Locate the cell with the specified text and output its [x, y] center coordinate. 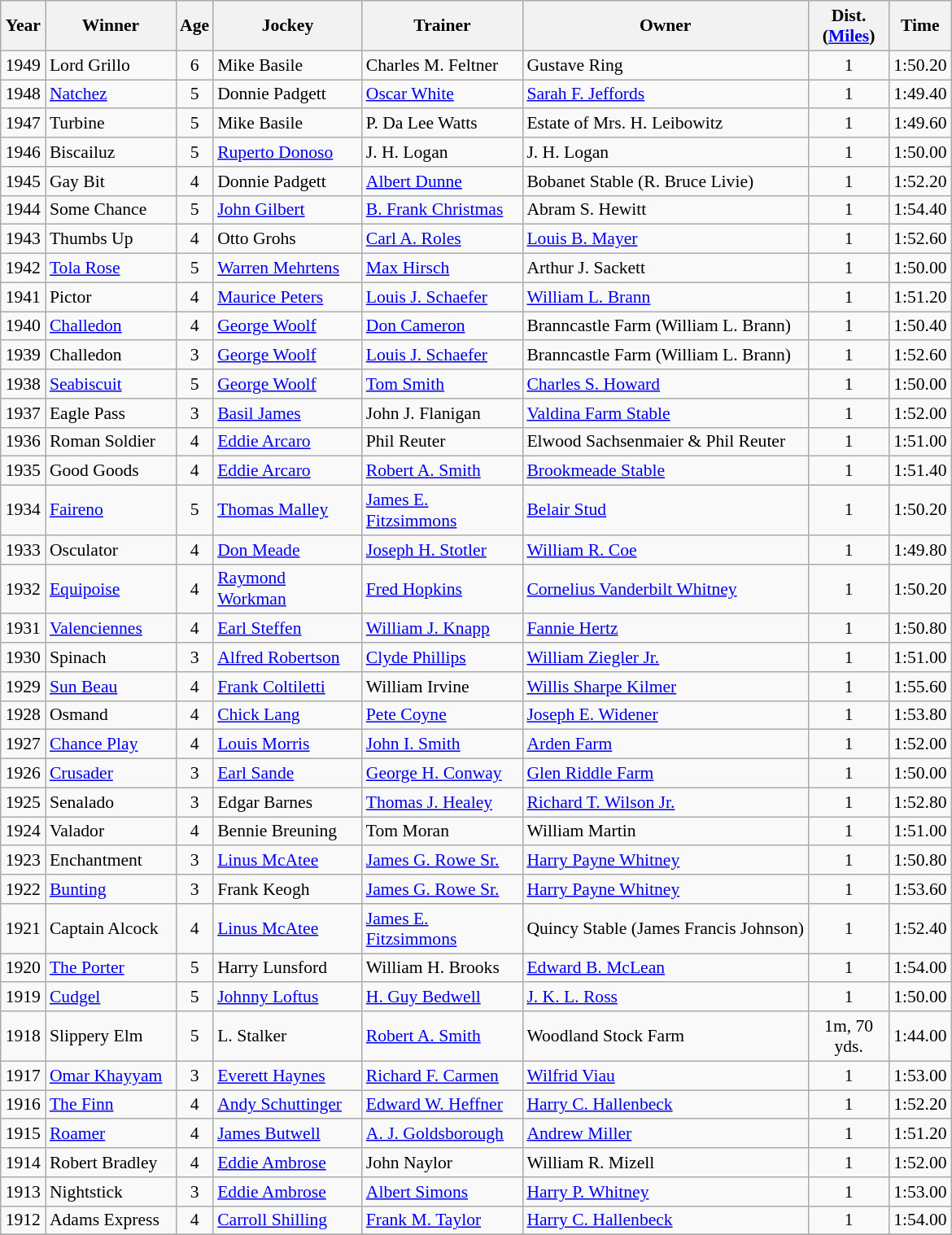
Joseph H. Stotler [443, 550]
Maurice Peters [288, 297]
Edgar Barnes [288, 802]
Biscailuz [111, 152]
Albert Simons [443, 1192]
1:49.40 [919, 94]
Harry P. Whitney [666, 1192]
Charles S. Howard [666, 384]
Arthur J. Sackett [666, 268]
William Ziegler Jr. [666, 657]
1944 [23, 210]
1940 [23, 326]
Slippery Elm [111, 1036]
1:51.40 [919, 471]
1925 [23, 802]
William R. Mizell [666, 1163]
1m, 70 yds. [849, 1036]
Year [23, 26]
John Gilbert [288, 210]
1937 [23, 413]
1926 [23, 774]
Carroll Shilling [288, 1220]
Valador [111, 831]
Tom Moran [443, 831]
1928 [23, 715]
1941 [23, 297]
Winner [111, 26]
Eagle Pass [111, 413]
Senalado [111, 802]
1946 [23, 152]
Nightstick [111, 1192]
John I. Smith [443, 744]
Spinach [111, 657]
Frank M. Taylor [443, 1220]
Carl A. Roles [443, 239]
Quincy Stable (James Francis Johnson) [666, 929]
Gustave Ring [666, 65]
1917 [23, 1076]
Cornelius Vanderbilt Whitney [666, 589]
Earl Sande [288, 774]
Richard F. Carmen [443, 1076]
Osculator [111, 550]
George H. Conway [443, 774]
Elwood Sachsenmaier & Phil Reuter [666, 442]
A. J. Goldsborough [443, 1134]
1920 [23, 968]
Pete Coyne [443, 715]
Pictor [111, 297]
William Martin [666, 831]
John Naylor [443, 1163]
1921 [23, 929]
William R. Coe [666, 550]
Roamer [111, 1134]
B. Frank Christmas [443, 210]
1949 [23, 65]
P. Da Lee Watts [443, 124]
Estate of Mrs. H. Leibowitz [666, 124]
1927 [23, 744]
Lord Grillo [111, 65]
1939 [23, 356]
1930 [23, 657]
1947 [23, 124]
1923 [23, 861]
1936 [23, 442]
1:44.00 [919, 1036]
Frank Keogh [288, 889]
Don Meade [288, 550]
Thomas Malley [288, 511]
Belair Stud [666, 511]
Edward B. McLean [666, 968]
1:52.80 [919, 802]
1934 [23, 511]
Fannie Hertz [666, 629]
1:49.80 [919, 550]
Don Cameron [443, 326]
Charles M. Feltner [443, 65]
Osmand [111, 715]
Frank Coltiletti [288, 687]
1935 [23, 471]
Joseph E. Widener [666, 715]
Valenciennes [111, 629]
Tola Rose [111, 268]
Basil James [288, 413]
William H. Brooks [443, 968]
The Porter [111, 968]
Gay Bit [111, 181]
1945 [23, 181]
Abram S. Hewitt [666, 210]
Bennie Breuning [288, 831]
Andrew Miller [666, 1134]
1915 [23, 1134]
Brookmeade Stable [666, 471]
James Butwell [288, 1134]
1932 [23, 589]
Bobanet Stable (R. Bruce Livie) [666, 181]
1942 [23, 268]
1933 [23, 550]
1:50.40 [919, 326]
1913 [23, 1192]
Willis Sharpe Kilmer [666, 687]
Cudgel [111, 997]
Trainer [443, 26]
Richard T. Wilson Jr. [666, 802]
1:54.40 [919, 210]
Thomas J. Healey [443, 802]
Chance Play [111, 744]
Johnny Loftus [288, 997]
Crusader [111, 774]
Glen Riddle Farm [666, 774]
Chick Lang [288, 715]
Seabiscuit [111, 384]
Sun Beau [111, 687]
Captain Alcock [111, 929]
Roman Soldier [111, 442]
William Irvine [443, 687]
1948 [23, 94]
Enchantment [111, 861]
1914 [23, 1163]
Raymond Workman [288, 589]
Bunting [111, 889]
William L. Brann [666, 297]
J. K. L. Ross [666, 997]
1938 [23, 384]
Andy Schuttinger [288, 1105]
Harry Lunsford [288, 968]
Albert Dunne [443, 181]
Omar Khayyam [111, 1076]
Faireno [111, 511]
Tom Smith [443, 384]
1:55.60 [919, 687]
Arden Farm [666, 744]
Earl Steffen [288, 629]
Max Hirsch [443, 268]
Jockey [288, 26]
Turbine [111, 124]
1922 [23, 889]
Owner [666, 26]
1919 [23, 997]
H. Guy Bedwell [443, 997]
Warren Mehrtens [288, 268]
Equipoise [111, 589]
1929 [23, 687]
Adams Express [111, 1220]
Robert Bradley [111, 1163]
Oscar White [443, 94]
Age [194, 26]
1943 [23, 239]
Fred Hopkins [443, 589]
Valdina Farm Stable [666, 413]
6 [194, 65]
1912 [23, 1220]
Time [919, 26]
Dist. (Miles) [849, 26]
1:53.60 [919, 889]
L. Stalker [288, 1036]
Everett Haynes [288, 1076]
William J. Knapp [443, 629]
Woodland Stock Farm [666, 1036]
Louis B. Mayer [666, 239]
Sarah F. Jeffords [666, 94]
Edward W. Heffner [443, 1105]
1924 [23, 831]
Louis Morris [288, 744]
1:53.80 [919, 715]
Wilfrid Viau [666, 1076]
1918 [23, 1036]
The Finn [111, 1105]
1:52.40 [919, 929]
Ruperto Donoso [288, 152]
Clyde Phillips [443, 657]
1931 [23, 629]
Phil Reuter [443, 442]
John J. Flanigan [443, 413]
Thumbs Up [111, 239]
Good Goods [111, 471]
Some Chance [111, 210]
Otto Grohs [288, 239]
1:49.60 [919, 124]
Natchez [111, 94]
1916 [23, 1105]
Alfred Robertson [288, 657]
